Extract the [X, Y] coordinate from the center of the cell holding the provided text.  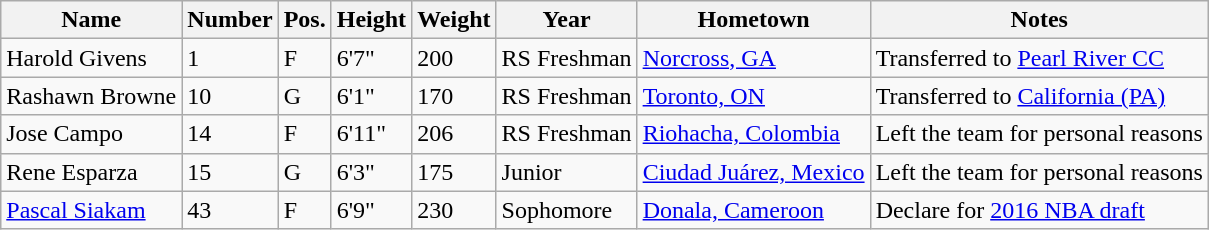
Declare for 2016 NBA draft [1039, 210]
Donala, Cameroon [754, 210]
200 [454, 58]
14 [230, 134]
Pos. [304, 20]
Name [92, 20]
6'7" [371, 58]
6'3" [371, 172]
230 [454, 210]
Ciudad Juárez, Mexico [754, 172]
Sophomore [566, 210]
Transferred to California (PA) [1039, 96]
Number [230, 20]
1 [230, 58]
Transferred to Pearl River CC [1039, 58]
Rashawn Browne [92, 96]
175 [454, 172]
Junior [566, 172]
Toronto, ON [754, 96]
Pascal Siakam [92, 210]
15 [230, 172]
Height [371, 20]
Hometown [754, 20]
Weight [454, 20]
Year [566, 20]
Jose Campo [92, 134]
43 [230, 210]
Riohacha, Colombia [754, 134]
Harold Givens [92, 58]
6'9" [371, 210]
Notes [1039, 20]
Rene Esparza [92, 172]
6'11" [371, 134]
Norcross, GA [754, 58]
10 [230, 96]
206 [454, 134]
170 [454, 96]
6'1" [371, 96]
